Scan for the cell matching the given text and deliver its [X, Y] coordinate at center. 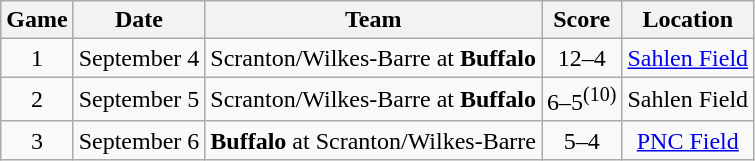
Team [374, 20]
Date [139, 20]
6–5(10) [582, 100]
September 5 [139, 100]
PNC Field [688, 140]
Score [582, 20]
September 4 [139, 58]
5–4 [582, 140]
Game [37, 20]
2 [37, 100]
1 [37, 58]
3 [37, 140]
Location [688, 20]
12–4 [582, 58]
September 6 [139, 140]
Buffalo at Scranton/Wilkes-Barre [374, 140]
